Return the [X, Y] coordinate for the center point of the cell that contains the specified text.  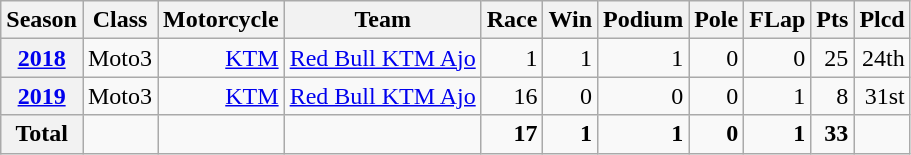
Race [512, 20]
Total [42, 134]
2019 [42, 96]
17 [512, 134]
Motorcycle [222, 20]
Pts [832, 20]
8 [832, 96]
Team [382, 20]
16 [512, 96]
25 [832, 58]
2018 [42, 58]
31st [882, 96]
Win [570, 20]
Season [42, 20]
Class [120, 20]
FLap [778, 20]
24th [882, 58]
33 [832, 134]
Plcd [882, 20]
Podium [644, 20]
Pole [716, 20]
